Identify which cell holds the provided text, then report its (x, y) central coordinate. 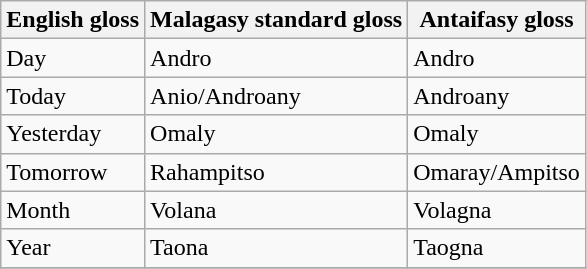
Tomorrow (73, 172)
Volana (276, 210)
Month (73, 210)
Taogna (497, 248)
Antaifasy gloss (497, 20)
English gloss (73, 20)
Year (73, 248)
Anio/Androany (276, 96)
Malagasy standard gloss (276, 20)
Today (73, 96)
Taona (276, 248)
Rahampitso (276, 172)
Day (73, 58)
Volagna (497, 210)
Omaray/Ampitso (497, 172)
Yesterday (73, 134)
Androany (497, 96)
